Output the [x, y] coordinate of the center of the cell containing the given text.  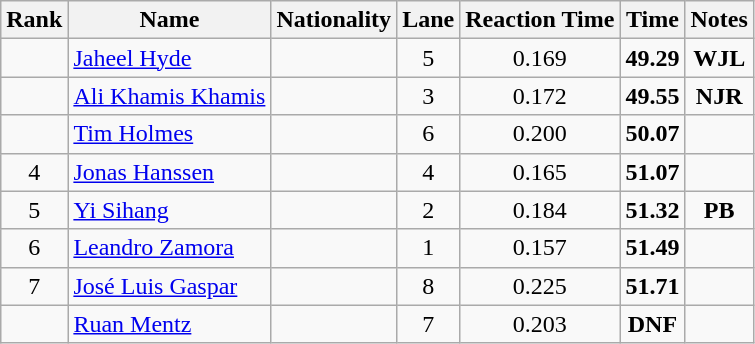
0.200 [540, 134]
Ruan Mentz [170, 324]
Jonas Hanssen [170, 172]
51.49 [652, 248]
2 [428, 210]
Notes [719, 20]
49.29 [652, 58]
51.07 [652, 172]
Time [652, 20]
0.169 [540, 58]
0.157 [540, 248]
Reaction Time [540, 20]
1 [428, 248]
Nationality [334, 20]
3 [428, 96]
0.225 [540, 286]
0.172 [540, 96]
0.184 [540, 210]
Name [170, 20]
PB [719, 210]
Jaheel Hyde [170, 58]
8 [428, 286]
Ali Khamis Khamis [170, 96]
50.07 [652, 134]
Lane [428, 20]
WJL [719, 58]
Leandro Zamora [170, 248]
0.165 [540, 172]
51.32 [652, 210]
DNF [652, 324]
49.55 [652, 96]
Rank [34, 20]
0.203 [540, 324]
NJR [719, 96]
Tim Holmes [170, 134]
José Luis Gaspar [170, 286]
Yi Sihang [170, 210]
51.71 [652, 286]
